For the text-containing cell, return its midpoint in [X, Y] coordinate format. 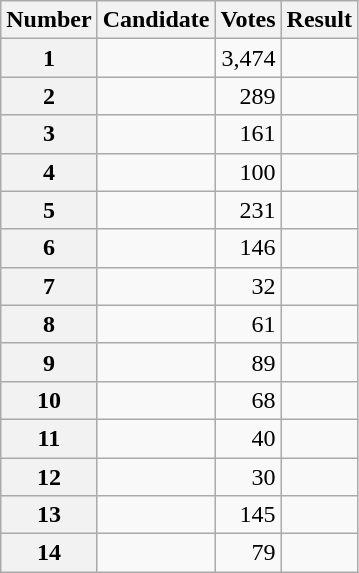
61 [248, 324]
6 [49, 248]
8 [49, 324]
3 [49, 134]
30 [248, 477]
Number [49, 20]
4 [49, 172]
1 [49, 58]
12 [49, 477]
9 [49, 362]
5 [49, 210]
32 [248, 286]
146 [248, 248]
89 [248, 362]
289 [248, 96]
3,474 [248, 58]
13 [49, 515]
Candidate [156, 20]
145 [248, 515]
Votes [248, 20]
11 [49, 438]
Result [319, 20]
14 [49, 553]
79 [248, 553]
100 [248, 172]
2 [49, 96]
10 [49, 400]
161 [248, 134]
40 [248, 438]
68 [248, 400]
7 [49, 286]
231 [248, 210]
